Scan for the cell matching the given text and deliver its [X, Y] coordinate at center. 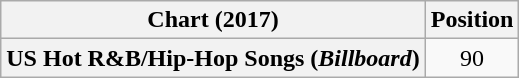
Chart (2017) [213, 20]
Position [472, 20]
US Hot R&B/Hip-Hop Songs (Billboard) [213, 58]
90 [472, 58]
